Search for the cell housing the specified text and yield its (x, y) center coordinate. 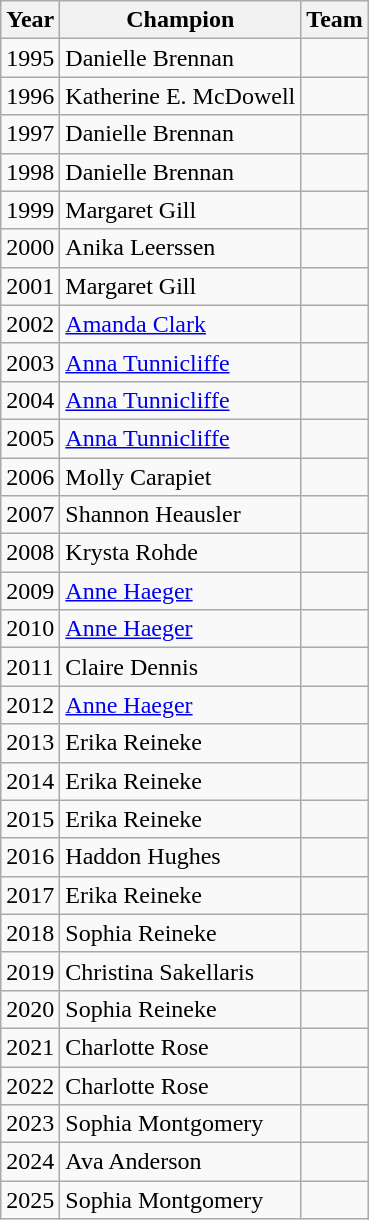
2013 (30, 743)
Anika Leerssen (180, 248)
Amanda Clark (180, 324)
2009 (30, 591)
Champion (180, 20)
Molly Carapiet (180, 477)
2023 (30, 1124)
2001 (30, 286)
Year (30, 20)
2002 (30, 324)
2018 (30, 933)
2010 (30, 629)
1998 (30, 172)
2006 (30, 477)
2017 (30, 895)
2004 (30, 400)
Team (335, 20)
Haddon Hughes (180, 857)
2025 (30, 1200)
2000 (30, 248)
2024 (30, 1162)
2021 (30, 1047)
1997 (30, 134)
2011 (30, 667)
2015 (30, 819)
2014 (30, 781)
2016 (30, 857)
2012 (30, 705)
2008 (30, 553)
2005 (30, 438)
Ava Anderson (180, 1162)
2007 (30, 515)
1995 (30, 58)
Christina Sakellaris (180, 971)
2020 (30, 1009)
1999 (30, 210)
2019 (30, 971)
2022 (30, 1085)
1996 (30, 96)
Krysta Rohde (180, 553)
Katherine E. McDowell (180, 96)
2003 (30, 362)
Shannon Heausler (180, 515)
Claire Dennis (180, 667)
